From the cell containing the given text, extract its center point as [X, Y] coordinate. 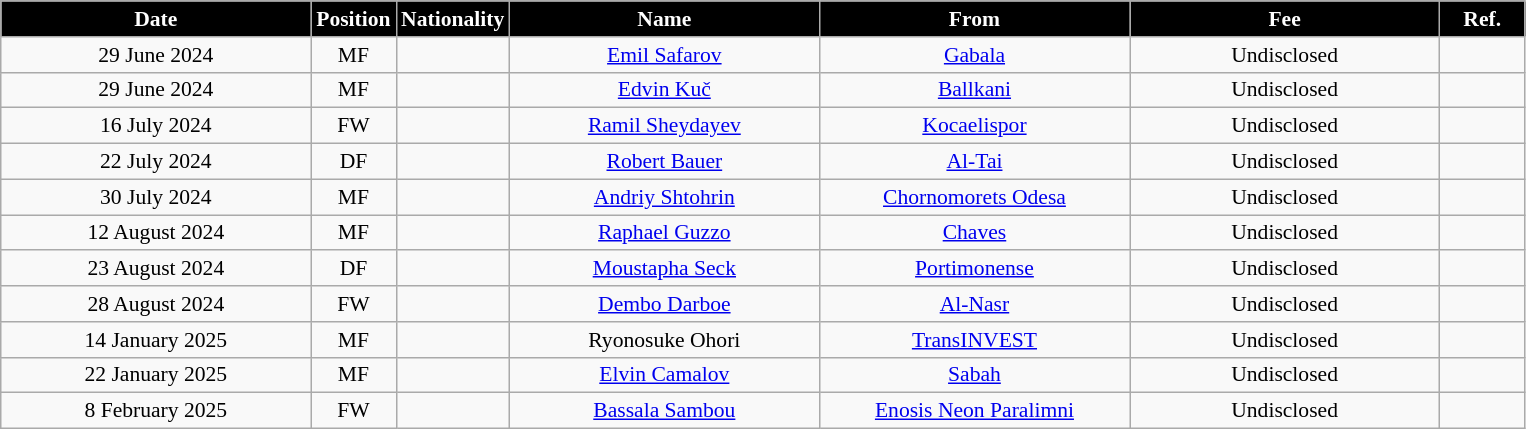
Al-Tai [974, 162]
Chornomorets Odesa [974, 197]
Portimonense [974, 269]
Emil Safarov [664, 55]
22 July 2024 [156, 162]
Bassala Sambou [664, 411]
Moustapha Seck [664, 269]
Fee [1285, 19]
Sabah [974, 375]
Enosis Neon Paralimni [974, 411]
Ref. [1482, 19]
Raphael Guzzo [664, 233]
Ryonosuke Ohori [664, 340]
Andriy Shtohrin [664, 197]
Gabala [974, 55]
23 August 2024 [156, 269]
Al-Nasr [974, 304]
Edvin Kuč [664, 90]
8 February 2025 [156, 411]
28 August 2024 [156, 304]
Date [156, 19]
Ramil Sheydayev [664, 126]
Dembo Darboe [664, 304]
Position [354, 19]
Elvin Camalov [664, 375]
Kocaelispor [974, 126]
From [974, 19]
30 July 2024 [156, 197]
Robert Bauer [664, 162]
12 August 2024 [156, 233]
TransINVEST [974, 340]
Chaves [974, 233]
Name [664, 19]
16 July 2024 [156, 126]
Nationality [452, 19]
22 January 2025 [156, 375]
14 January 2025 [156, 340]
Ballkani [974, 90]
